Determine the (X, Y) coordinate at the center of the cell enclosing the given text.  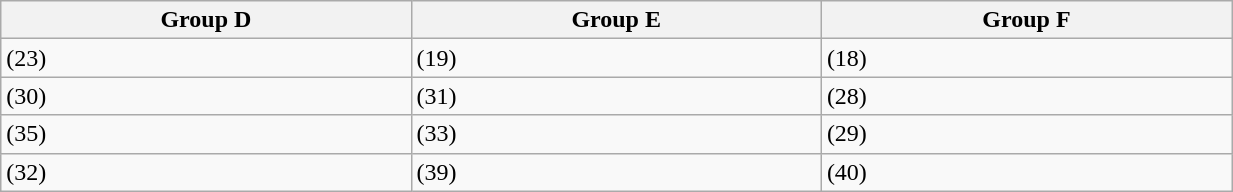
(33) (616, 134)
Group F (1026, 20)
Group E (616, 20)
(31) (616, 96)
(30) (206, 96)
(29) (1026, 134)
(32) (206, 172)
(40) (1026, 172)
(35) (206, 134)
(19) (616, 58)
(23) (206, 58)
(18) (1026, 58)
(28) (1026, 96)
Group D (206, 20)
(39) (616, 172)
